Pinpoint the cell where the given text exists, returning its [x, y] midpoint coordinate. 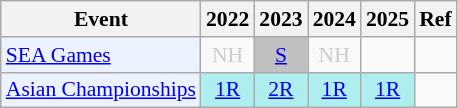
Asian Championships [101, 90]
2024 [334, 19]
S [280, 55]
2023 [280, 19]
2R [280, 90]
SEA Games [101, 55]
Event [101, 19]
2022 [228, 19]
Ref [435, 19]
2025 [388, 19]
